Scan for the cell matching the given text and deliver its (X, Y) coordinate at center. 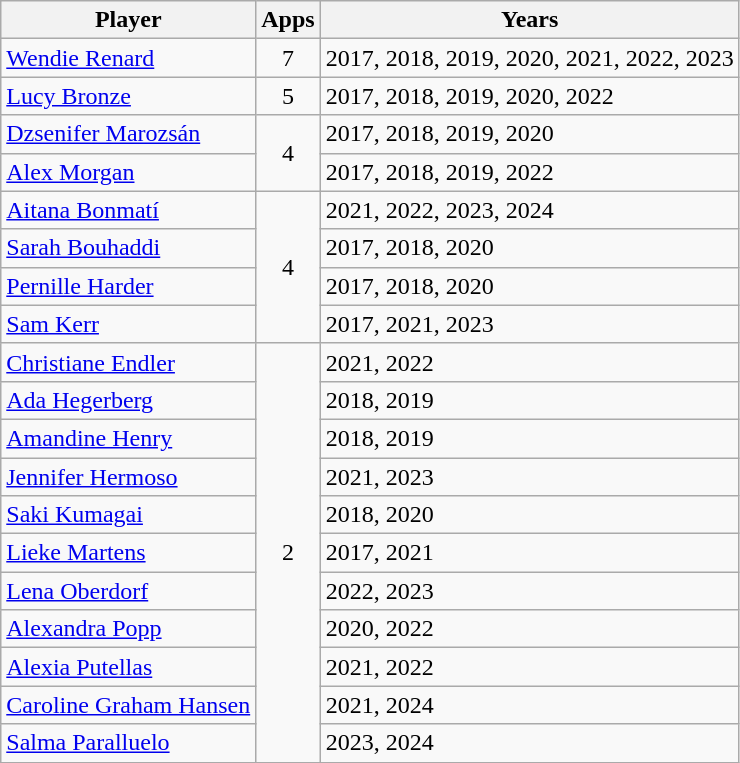
Player (128, 20)
2017, 2018, 2019, 2020, 2021, 2022, 2023 (530, 58)
Alexia Putellas (128, 667)
Sarah Bouhaddi (128, 248)
Lucy Bronze (128, 96)
2017, 2021 (530, 553)
2017, 2018, 2019, 2022 (530, 172)
Pernille Harder (128, 286)
2017, 2018, 2019, 2020, 2022 (530, 96)
2021, 2022, 2023, 2024 (530, 210)
Alexandra Popp (128, 629)
Apps (288, 20)
2018, 2020 (530, 515)
Jennifer Hermoso (128, 477)
5 (288, 96)
Christiane Endler (128, 362)
Aitana Bonmatí (128, 210)
Years (530, 20)
2017, 2018, 2019, 2020 (530, 134)
2021, 2023 (530, 477)
2022, 2023 (530, 591)
Wendie Renard (128, 58)
Lena Oberdorf (128, 591)
Saki Kumagai (128, 515)
7 (288, 58)
Salma Paralluelo (128, 743)
2021, 2024 (530, 705)
Dzsenifer Marozsán (128, 134)
Lieke Martens (128, 553)
2023, 2024 (530, 743)
Alex Morgan (128, 172)
Sam Kerr (128, 324)
2020, 2022 (530, 629)
2017, 2021, 2023 (530, 324)
Amandine Henry (128, 438)
2 (288, 552)
Caroline Graham Hansen (128, 705)
Ada Hegerberg (128, 400)
